Return the (x, y) coordinate for the center point of the cell that contains the specified text.  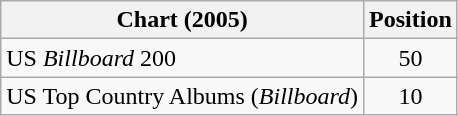
US Billboard 200 (182, 58)
Position (411, 20)
50 (411, 58)
10 (411, 96)
Chart (2005) (182, 20)
US Top Country Albums (Billboard) (182, 96)
